Extract the (x, y) coordinate from the center of the cell holding the provided text.  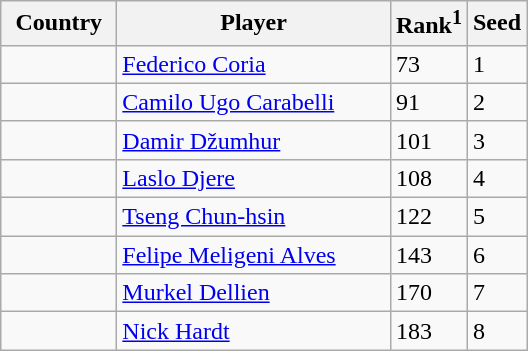
7 (496, 293)
143 (428, 255)
3 (496, 140)
Damir Džumhur (254, 140)
Player (254, 24)
5 (496, 217)
Murkel Dellien (254, 293)
Tseng Chun-hsin (254, 217)
8 (496, 331)
122 (428, 217)
Federico Coria (254, 64)
6 (496, 255)
2 (496, 102)
Nick Hardt (254, 331)
4 (496, 178)
183 (428, 331)
Seed (496, 24)
170 (428, 293)
101 (428, 140)
Felipe Meligeni Alves (254, 255)
108 (428, 178)
Laslo Djere (254, 178)
1 (496, 64)
Country (59, 24)
Rank1 (428, 24)
73 (428, 64)
Camilo Ugo Carabelli (254, 102)
91 (428, 102)
